Determine the (X, Y) coordinate at the center of the cell enclosing the given text.  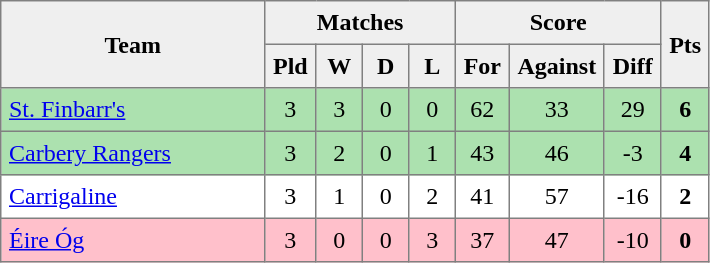
29 (632, 110)
6 (685, 110)
-3 (632, 153)
D (385, 66)
57 (556, 197)
Team (133, 44)
Pld (290, 66)
37 (482, 240)
62 (482, 110)
Éire Óg (133, 240)
Against (556, 66)
Carbery Rangers (133, 153)
46 (556, 153)
Diff (632, 66)
L (432, 66)
Score (558, 23)
41 (482, 197)
For (482, 66)
Pts (685, 44)
Matches (360, 23)
4 (685, 153)
Carrigaline (133, 197)
W (339, 66)
33 (556, 110)
43 (482, 153)
-10 (632, 240)
St. Finbarr's (133, 110)
47 (556, 240)
-16 (632, 197)
